Locate the cell with the specified text and output its [X, Y] center coordinate. 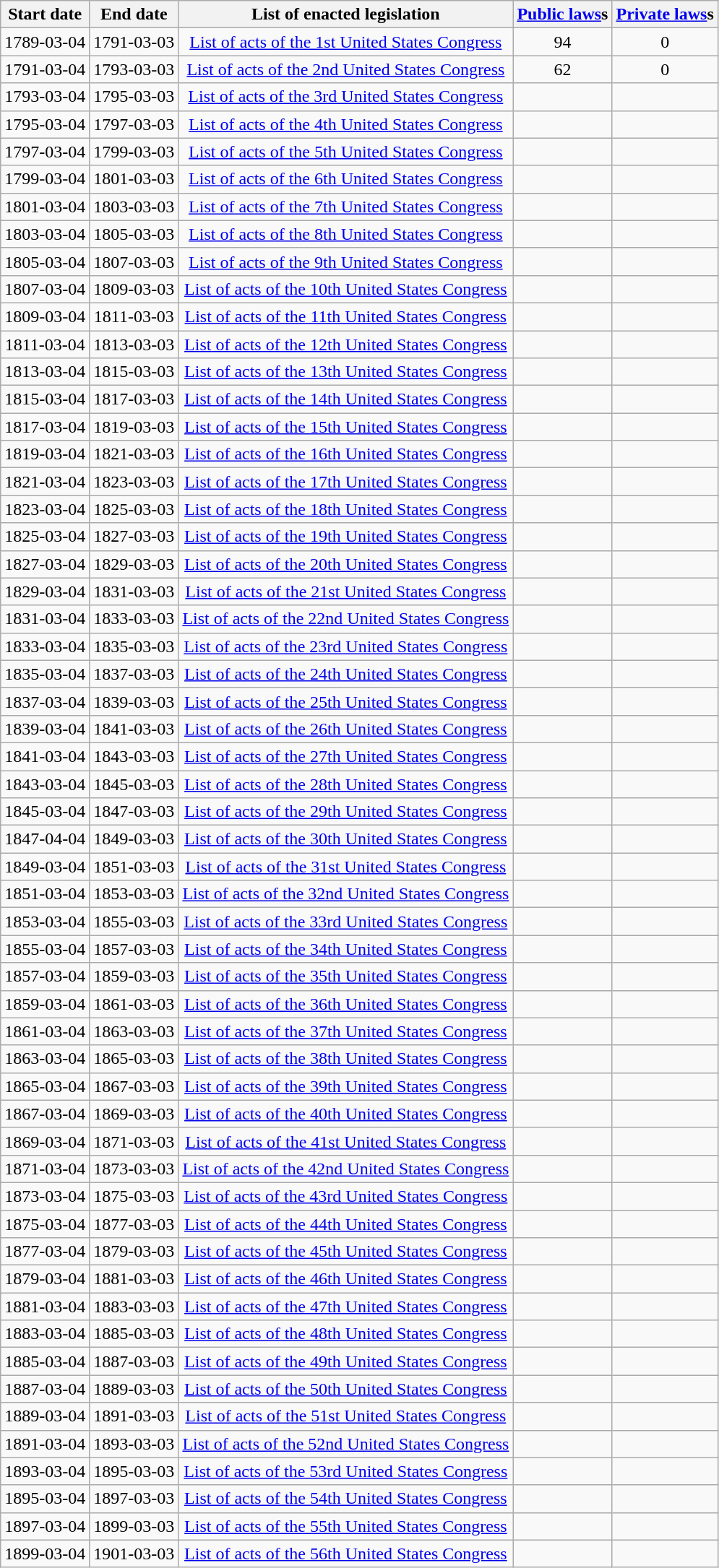
List of acts of the 20th United States Congress [345, 564]
1863-03-04 [45, 1059]
1845-03-04 [45, 812]
1851-03-04 [45, 894]
94 [562, 42]
List of acts of the 47th United States Congress [345, 1307]
List of acts of the 37th United States Congress [345, 1031]
List of acts of the 52nd United States Congress [345, 1444]
List of acts of the 27th United States Congress [345, 756]
1809-03-03 [134, 289]
List of acts of the 36th United States Congress [345, 1004]
1871-03-03 [134, 1141]
List of acts of the 1st United States Congress [345, 42]
1833-03-04 [45, 646]
List of acts of the 5th United States Congress [345, 152]
List of acts of the 15th United States Congress [345, 427]
List of acts of the 24th United States Congress [345, 674]
List of acts of the 26th United States Congress [345, 729]
1889-03-03 [134, 1389]
List of acts of the 56th United States Congress [345, 1554]
List of acts of the 43rd United States Congress [345, 1196]
1823-03-03 [134, 482]
1815-03-03 [134, 372]
1857-03-04 [45, 976]
1855-03-04 [45, 949]
List of acts of the 48th United States Congress [345, 1334]
List of acts of the 17th United States Congress [345, 482]
1897-03-04 [45, 1526]
1867-03-04 [45, 1114]
1885-03-03 [134, 1334]
1811-03-04 [45, 345]
1791-03-04 [45, 69]
1901-03-03 [134, 1554]
1801-03-03 [134, 179]
1813-03-04 [45, 372]
1825-03-04 [45, 537]
1877-03-03 [134, 1224]
1857-03-03 [134, 949]
1821-03-03 [134, 454]
1831-03-04 [45, 619]
1793-03-04 [45, 97]
1791-03-03 [134, 42]
1895-03-03 [134, 1471]
1865-03-03 [134, 1059]
List of acts of the 10th United States Congress [345, 289]
1897-03-03 [134, 1499]
1827-03-04 [45, 564]
List of acts of the 34th United States Congress [345, 949]
List of acts of the 40th United States Congress [345, 1114]
1849-03-03 [134, 839]
1807-03-04 [45, 289]
1871-03-04 [45, 1169]
1847-04-04 [45, 839]
List of acts of the 49th United States Congress [345, 1361]
List of acts of the 50th United States Congress [345, 1389]
1861-03-03 [134, 1004]
List of acts of the 22nd United States Congress [345, 619]
1899-03-04 [45, 1554]
1851-03-03 [134, 867]
1799-03-03 [134, 152]
1873-03-03 [134, 1169]
1815-03-04 [45, 399]
List of acts of the 11th United States Congress [345, 316]
1877-03-04 [45, 1252]
List of acts of the 33rd United States Congress [345, 922]
1859-03-04 [45, 1004]
List of acts of the 29th United States Congress [345, 812]
1829-03-03 [134, 564]
1801-03-04 [45, 207]
List of acts of the 42nd United States Congress [345, 1169]
List of acts of the 32nd United States Congress [345, 894]
1885-03-04 [45, 1361]
1881-03-03 [134, 1279]
List of acts of the 39th United States Congress [345, 1086]
1789-03-04 [45, 42]
1865-03-04 [45, 1086]
1855-03-03 [134, 922]
1831-03-03 [134, 592]
List of acts of the 12th United States Congress [345, 345]
1835-03-04 [45, 674]
List of acts of the 21st United States Congress [345, 592]
1805-03-04 [45, 261]
1835-03-03 [134, 646]
1813-03-03 [134, 345]
List of acts of the 28th United States Congress [345, 784]
1867-03-03 [134, 1086]
1859-03-03 [134, 976]
List of acts of the 35th United States Congress [345, 976]
1805-03-03 [134, 234]
List of acts of the 41st United States Congress [345, 1141]
1893-03-04 [45, 1471]
1869-03-03 [134, 1114]
1869-03-04 [45, 1141]
1795-03-04 [45, 124]
1837-03-03 [134, 674]
1819-03-04 [45, 454]
List of acts of the 45th United States Congress [345, 1252]
1853-03-03 [134, 894]
List of acts of the 46th United States Congress [345, 1279]
List of acts of the 54th United States Congress [345, 1499]
List of acts of the 51st United States Congress [345, 1416]
1797-03-04 [45, 152]
1863-03-03 [134, 1031]
Public lawss [562, 14]
List of acts of the 25th United States Congress [345, 701]
1809-03-04 [45, 316]
1893-03-03 [134, 1444]
1823-03-04 [45, 509]
1797-03-03 [134, 124]
List of acts of the 55th United States Congress [345, 1526]
Private lawss [665, 14]
1883-03-03 [134, 1307]
1891-03-03 [134, 1416]
1887-03-03 [134, 1361]
1873-03-04 [45, 1196]
1845-03-03 [134, 784]
List of acts of the 4th United States Congress [345, 124]
List of acts of the 14th United States Congress [345, 399]
List of acts of the 53rd United States Congress [345, 1471]
1825-03-03 [134, 509]
1799-03-04 [45, 179]
1895-03-04 [45, 1499]
1829-03-04 [45, 592]
1803-03-04 [45, 234]
List of acts of the 13th United States Congress [345, 372]
1875-03-03 [134, 1196]
1843-03-03 [134, 756]
1875-03-04 [45, 1224]
1841-03-04 [45, 756]
1837-03-04 [45, 701]
List of acts of the 23rd United States Congress [345, 646]
1821-03-04 [45, 482]
1839-03-04 [45, 729]
1861-03-04 [45, 1031]
1881-03-04 [45, 1307]
List of acts of the 31st United States Congress [345, 867]
Start date [45, 14]
1891-03-04 [45, 1444]
1847-03-03 [134, 812]
1843-03-04 [45, 784]
List of acts of the 7th United States Congress [345, 207]
List of acts of the 6th United States Congress [345, 179]
List of acts of the 16th United States Congress [345, 454]
1853-03-04 [45, 922]
List of acts of the 2nd United States Congress [345, 69]
1817-03-04 [45, 427]
List of acts of the 18th United States Congress [345, 509]
List of enacted legislation [345, 14]
1879-03-04 [45, 1279]
1811-03-03 [134, 316]
1839-03-03 [134, 701]
1793-03-03 [134, 69]
1833-03-03 [134, 619]
1849-03-04 [45, 867]
1803-03-03 [134, 207]
List of acts of the 3rd United States Congress [345, 97]
List of acts of the 30th United States Congress [345, 839]
1883-03-04 [45, 1334]
1807-03-03 [134, 261]
1899-03-03 [134, 1526]
1819-03-03 [134, 427]
1817-03-03 [134, 399]
End date [134, 14]
1827-03-03 [134, 537]
1795-03-03 [134, 97]
List of acts of the 44th United States Congress [345, 1224]
1879-03-03 [134, 1252]
1841-03-03 [134, 729]
List of acts of the 9th United States Congress [345, 261]
List of acts of the 8th United States Congress [345, 234]
1889-03-04 [45, 1416]
62 [562, 69]
List of acts of the 38th United States Congress [345, 1059]
1887-03-04 [45, 1389]
List of acts of the 19th United States Congress [345, 537]
